Identify which cell holds the provided text, then report its (x, y) central coordinate. 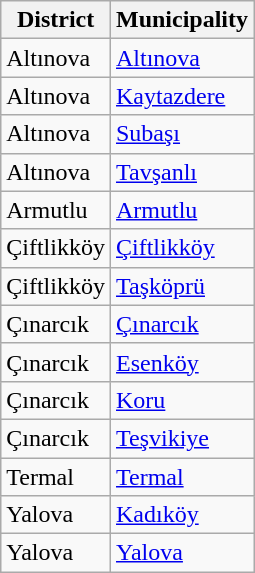
Taşköprü (182, 286)
Teşvikiye (182, 438)
Esenköy (182, 362)
Municipality (182, 20)
Tavşanlı (182, 172)
Kadıköy (182, 515)
Koru (182, 400)
District (56, 20)
Kaytazdere (182, 96)
Subaşı (182, 134)
